Return [X, Y] of the center of cell containing provided text 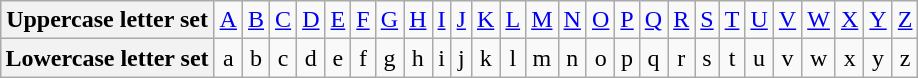
s [707, 58]
X [849, 20]
g [389, 58]
h [418, 58]
u [759, 58]
n [572, 58]
Z [905, 20]
i [442, 58]
L [513, 20]
e [338, 58]
k [485, 58]
Lowercase letter set [107, 58]
W [819, 20]
t [732, 58]
O [600, 20]
J [461, 20]
I [442, 20]
o [600, 58]
H [418, 20]
a [228, 58]
K [485, 20]
l [513, 58]
Uppercase letter set [107, 20]
M [542, 20]
v [787, 58]
d [311, 58]
p [627, 58]
Q [653, 20]
T [732, 20]
P [627, 20]
y [878, 58]
E [338, 20]
R [682, 20]
V [787, 20]
q [653, 58]
x [849, 58]
S [707, 20]
D [311, 20]
Y [878, 20]
w [819, 58]
j [461, 58]
m [542, 58]
f [363, 58]
U [759, 20]
G [389, 20]
c [284, 58]
C [284, 20]
r [682, 58]
B [256, 20]
A [228, 20]
z [905, 58]
N [572, 20]
F [363, 20]
b [256, 58]
